Search for the cell housing the specified text and yield its [x, y] center coordinate. 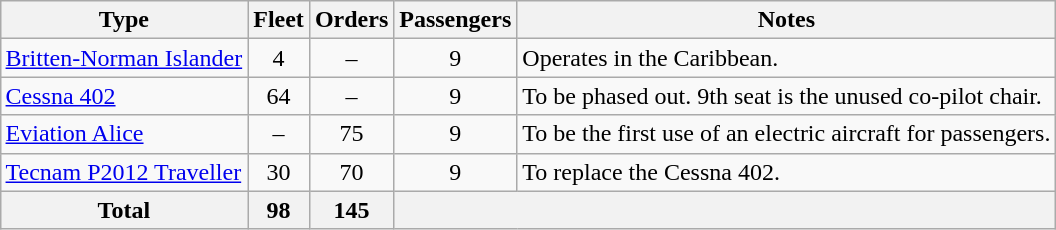
Orders [351, 20]
Passengers [456, 20]
145 [351, 210]
Eviation Alice [124, 134]
Operates in the Caribbean. [786, 58]
To be phased out. 9th seat is the unused co-pilot chair. [786, 96]
4 [279, 58]
Notes [786, 20]
Britten-Norman Islander [124, 58]
Type [124, 20]
Cessna 402 [124, 96]
64 [279, 96]
70 [351, 172]
To be the first use of an electric aircraft for passengers. [786, 134]
To replace the Cessna 402. [786, 172]
Tecnam P2012 Traveller [124, 172]
30 [279, 172]
Total [124, 210]
75 [351, 134]
98 [279, 210]
Fleet [279, 20]
